Identify which cell holds the provided text, then report its [X, Y] central coordinate. 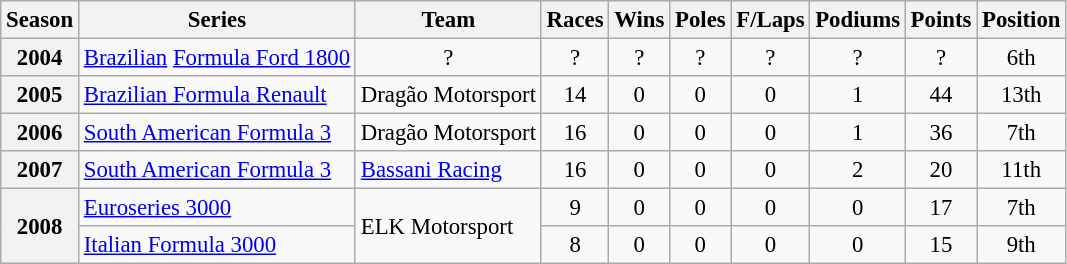
20 [940, 170]
11th [1022, 170]
Brazilian Formula Ford 1800 [216, 58]
2 [858, 170]
Season [40, 20]
Bassani Racing [448, 170]
Position [1022, 20]
15 [940, 245]
Poles [700, 20]
ELK Motorsport [448, 226]
2004 [40, 58]
9th [1022, 245]
Euroseries 3000 [216, 208]
Team [448, 20]
Points [940, 20]
2005 [40, 95]
F/Laps [770, 20]
Wins [640, 20]
9 [575, 208]
14 [575, 95]
36 [940, 133]
6th [1022, 58]
2006 [40, 133]
2008 [40, 226]
17 [940, 208]
Brazilian Formula Renault [216, 95]
Podiums [858, 20]
44 [940, 95]
Series [216, 20]
13th [1022, 95]
Italian Formula 3000 [216, 245]
2007 [40, 170]
Races [575, 20]
8 [575, 245]
